Search for the cell housing the specified text and yield its (x, y) center coordinate. 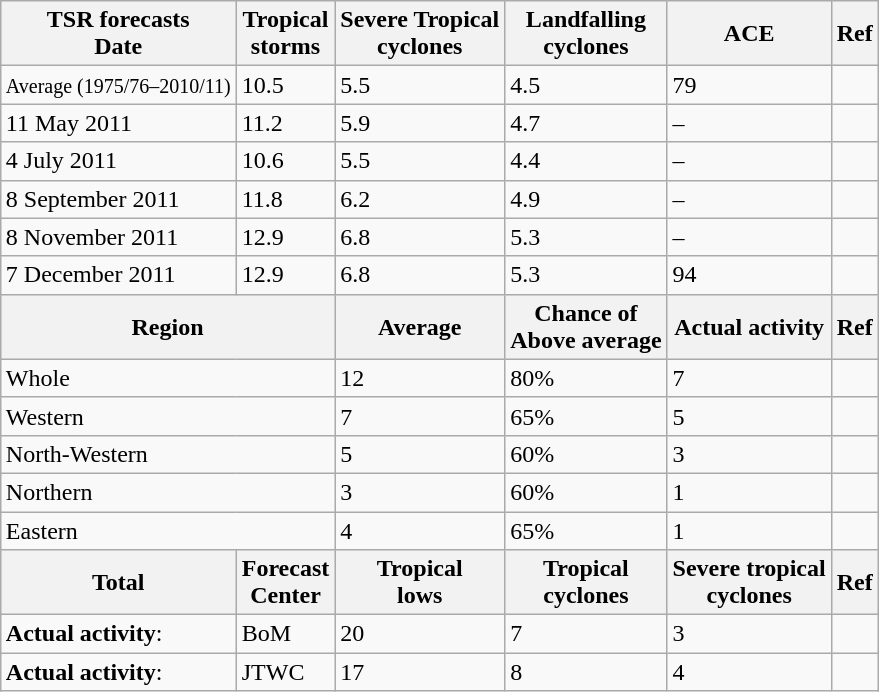
Total (118, 582)
Tropicalcyclones (586, 582)
4 July 2011 (118, 161)
Eastern (167, 531)
4.4 (586, 161)
Northern (167, 492)
6.2 (420, 199)
17 (420, 672)
Whole (167, 378)
Average (420, 326)
Chance ofAbove average (586, 326)
Actual activity (749, 326)
BoM (286, 634)
4.9 (586, 199)
4.5 (586, 85)
Severe Tropicalcyclones (420, 34)
11.2 (286, 123)
ACE (749, 34)
ForecastCenter (286, 582)
Landfallingcyclones (586, 34)
12 (420, 378)
7 December 2011 (118, 275)
8 (586, 672)
8 September 2011 (118, 199)
11 May 2011 (118, 123)
10.5 (286, 85)
Region (167, 326)
Severe tropicalcyclones (749, 582)
11.8 (286, 199)
Tropicalstorms (286, 34)
JTWC (286, 672)
94 (749, 275)
79 (749, 85)
4.7 (586, 123)
8 November 2011 (118, 237)
20 (420, 634)
TSR forecastsDate (118, 34)
Average (1975/76–2010/11) (118, 85)
Tropicallows (420, 582)
10.6 (286, 161)
Western (167, 416)
5.9 (420, 123)
North-Western (167, 454)
80% (586, 378)
